Return (x, y) of the center of cell containing provided text 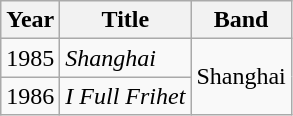
Year (30, 20)
1986 (30, 96)
Title (126, 20)
1985 (30, 58)
Band (241, 20)
I Full Frihet (126, 96)
